Return [x, y] of the center of cell containing provided text 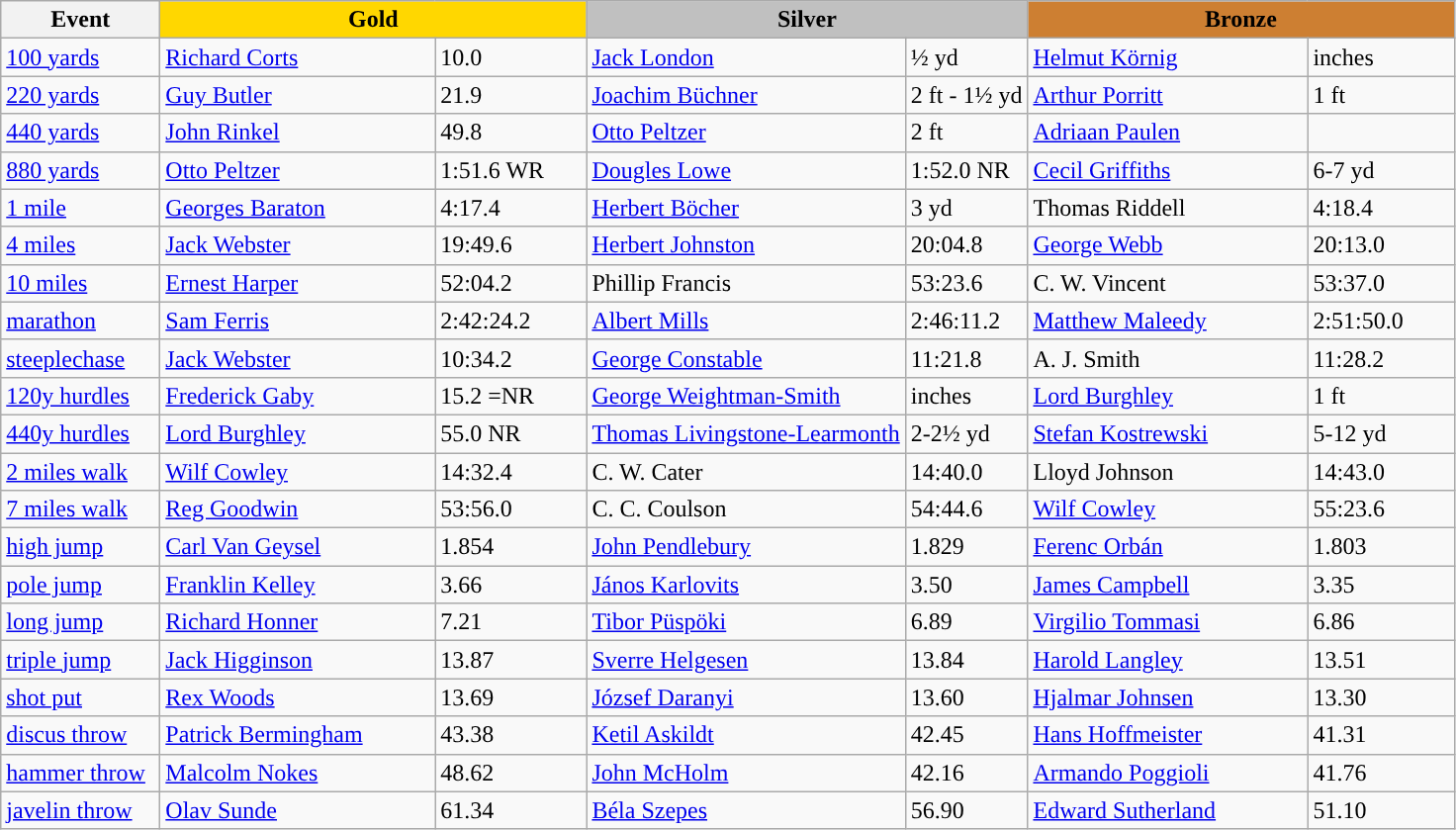
Olav Sunde [298, 810]
1:52.0 NR [966, 170]
Helmut Körnig [1167, 57]
John Rinkel [298, 133]
Sam Ferris [298, 321]
Patrick Bermingham [298, 735]
Thomas Livingstone-Learmonth [746, 433]
7 miles walk [81, 509]
½ yd [966, 57]
6.89 [966, 622]
120y hurdles [81, 396]
Harold Langley [1167, 660]
Rex Woods [298, 697]
George Constable [746, 358]
2 miles walk [81, 472]
A. J. Smith [1167, 358]
13.51 [1381, 660]
Virgilio Tommasi [1167, 622]
Ferenc Orbán [1167, 547]
1.854 [510, 547]
10:34.2 [510, 358]
Edward Sutherland [1167, 810]
Hjalmar Johnsen [1167, 697]
52:04.2 [510, 283]
Hans Hoffmeister [1167, 735]
20:13.0 [1381, 245]
Richard Corts [298, 57]
13.84 [966, 660]
Carl Van Geysel [298, 547]
steeplechase [81, 358]
long jump [81, 622]
10.0 [510, 57]
hammer throw [81, 773]
Herbert Johnston [746, 245]
7.21 [510, 622]
pole jump [81, 585]
Dougles Lowe [746, 170]
4 miles [81, 245]
1:51.6 WR [510, 170]
George Weightman-Smith [746, 396]
42.16 [966, 773]
13.87 [510, 660]
high jump [81, 547]
15.2 =NR [510, 396]
Herbert Böcher [746, 208]
14:43.0 [1381, 472]
1.829 [966, 547]
shot put [81, 697]
Arthur Porritt [1167, 95]
21.9 [510, 95]
5-12 yd [1381, 433]
2:42:24.2 [510, 321]
Gold [374, 20]
Franklin Kelley [298, 585]
11:28.2 [1381, 358]
13.60 [966, 697]
József Daranyi [746, 697]
55:23.6 [1381, 509]
220 yards [81, 95]
Adriaan Paulen [1167, 133]
C. W. Vincent [1167, 283]
1 mile [81, 208]
13.30 [1381, 697]
Sverre Helgesen [746, 660]
6.86 [1381, 622]
marathon [81, 321]
49.8 [510, 133]
C. W. Cater [746, 472]
Joachim Büchner [746, 95]
53:37.0 [1381, 283]
56.90 [966, 810]
3.50 [966, 585]
Matthew Maleedy [1167, 321]
3.66 [510, 585]
10 miles [81, 283]
Guy Butler [298, 95]
János Karlovits [746, 585]
2 ft [966, 133]
51.10 [1381, 810]
4:17.4 [510, 208]
880 yards [81, 170]
3 yd [966, 208]
John McHolm [746, 773]
11:21.8 [966, 358]
6-7 yd [1381, 170]
C. C. Coulson [746, 509]
Georges Baraton [298, 208]
javelin throw [81, 810]
John Pendlebury [746, 547]
Malcolm Nokes [298, 773]
Albert Mills [746, 321]
Thomas Riddell [1167, 208]
100 yards [81, 57]
Ketil Askildt [746, 735]
14:40.0 [966, 472]
Frederick Gaby [298, 396]
Event [81, 20]
Reg Goodwin [298, 509]
53:23.6 [966, 283]
2 ft - 1½ yd [966, 95]
61.34 [510, 810]
1.803 [1381, 547]
Richard Honner [298, 622]
55.0 NR [510, 433]
triple jump [81, 660]
19:49.6 [510, 245]
41.76 [1381, 773]
Lloyd Johnson [1167, 472]
14:32.4 [510, 472]
43.38 [510, 735]
440 yards [81, 133]
Ernest Harper [298, 283]
James Campbell [1167, 585]
Cecil Griffiths [1167, 170]
2:46:11.2 [966, 321]
48.62 [510, 773]
440y hurdles [81, 433]
20:04.8 [966, 245]
3.35 [1381, 585]
Bronze [1240, 20]
53:56.0 [510, 509]
41.31 [1381, 735]
Jack London [746, 57]
54:44.6 [966, 509]
2-2½ yd [966, 433]
42.45 [966, 735]
Stefan Kostrewski [1167, 433]
George Webb [1167, 245]
Tibor Püspöki [746, 622]
Silver [807, 20]
13.69 [510, 697]
Armando Poggioli [1167, 773]
Béla Szepes [746, 810]
Jack Higginson [298, 660]
discus throw [81, 735]
4:18.4 [1381, 208]
Phillip Francis [746, 283]
2:51:50.0 [1381, 321]
